Locate the cell with the specified text and output its [x, y] center coordinate. 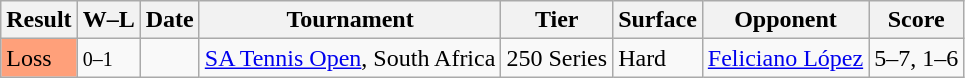
Date [170, 20]
Tournament [350, 20]
250 Series [557, 58]
Feliciano López [785, 58]
Loss [39, 58]
Score [916, 20]
Opponent [785, 20]
Tier [557, 20]
Hard [658, 58]
Result [39, 20]
5–7, 1–6 [916, 58]
Surface [658, 20]
W–L [108, 20]
SA Tennis Open, South Africa [350, 58]
0–1 [108, 58]
